Extract the [X, Y] coordinate from the center of the cell holding the provided text.  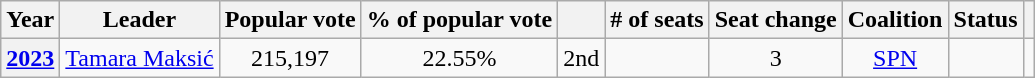
% of popular vote [460, 20]
Coalition [895, 20]
3 [776, 58]
Tamara Maksić [140, 58]
SPN [895, 58]
Popular vote [290, 20]
Status [986, 20]
# of seats [657, 20]
Seat change [776, 20]
Year [30, 20]
22.55% [460, 58]
Leader [140, 20]
2nd [582, 58]
2023 [30, 58]
215,197 [290, 58]
